For the text-containing cell, return its midpoint in [x, y] coordinate format. 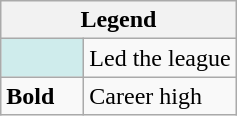
Legend [118, 20]
Bold [42, 96]
Led the league [160, 58]
Career high [160, 96]
